Return the [x, y] coordinate for the center point of the cell that contains the specified text.  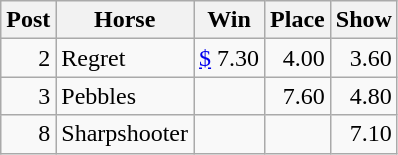
4.00 [298, 58]
8 [28, 134]
Pebbles [125, 96]
2 [28, 58]
Sharpshooter [125, 134]
3.60 [364, 58]
Horse [125, 20]
Regret [125, 58]
Post [28, 20]
7.60 [298, 96]
$ 7.30 [230, 58]
Show [364, 20]
Place [298, 20]
7.10 [364, 134]
3 [28, 96]
4.80 [364, 96]
Win [230, 20]
